Pinpoint the cell where the given text exists, returning its [X, Y] midpoint coordinate. 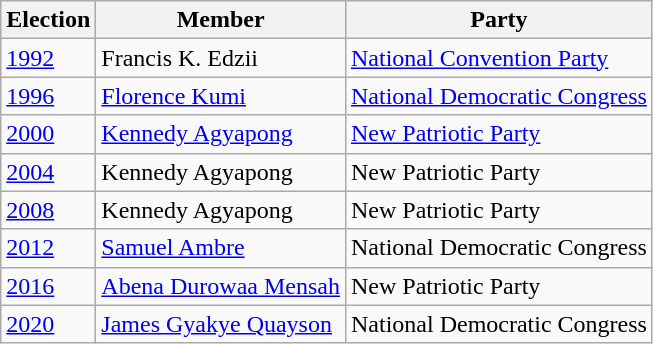
Election [48, 20]
James Gyakye Quayson [221, 324]
2008 [48, 210]
2016 [48, 286]
1996 [48, 96]
Samuel Ambre [221, 248]
2020 [48, 324]
National Convention Party [498, 58]
1992 [48, 58]
2012 [48, 248]
Florence Kumi [221, 96]
Abena Durowaa Mensah [221, 286]
Francis K. Edzii [221, 58]
2004 [48, 172]
2000 [48, 134]
Member [221, 20]
Party [498, 20]
